Identify which cell holds the provided text, then report its [X, Y] central coordinate. 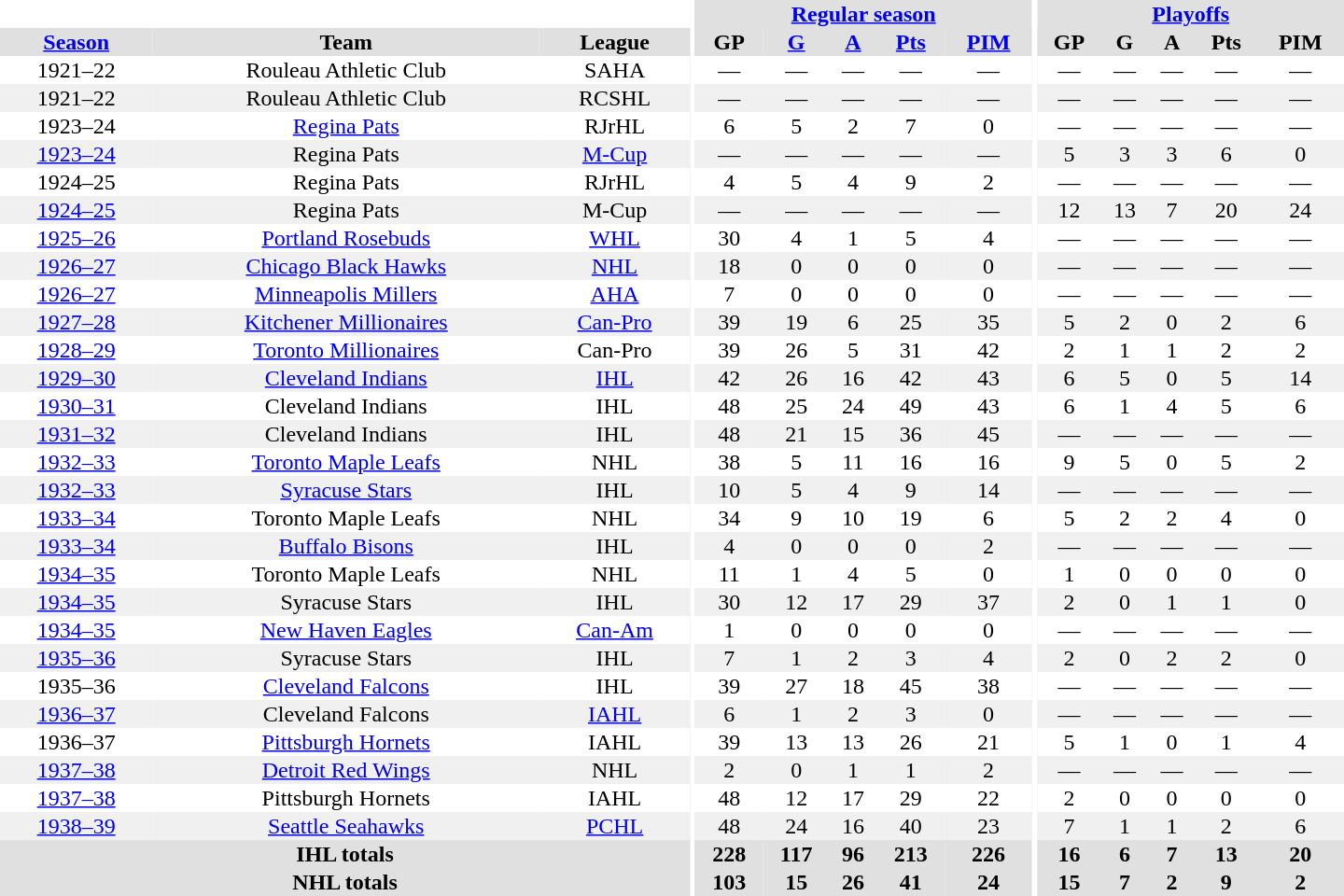
Buffalo Bisons [345, 546]
New Haven Eagles [345, 630]
23 [987, 826]
36 [911, 434]
103 [730, 882]
96 [853, 854]
WHL [614, 238]
1927–28 [77, 322]
34 [730, 518]
1929–30 [77, 378]
Regular season [864, 14]
Kitchener Millionaires [345, 322]
31 [911, 350]
228 [730, 854]
35 [987, 322]
PCHL [614, 826]
213 [911, 854]
Can-Am [614, 630]
AHA [614, 294]
RCSHL [614, 98]
226 [987, 854]
Playoffs [1191, 14]
Detroit Red Wings [345, 770]
1938–39 [77, 826]
1928–29 [77, 350]
Minneapolis Millers [345, 294]
IHL totals [345, 854]
Chicago Black Hawks [345, 266]
SAHA [614, 70]
Portland Rosebuds [345, 238]
NHL totals [345, 882]
37 [987, 602]
41 [911, 882]
Seattle Seahawks [345, 826]
1931–32 [77, 434]
Season [77, 42]
1925–26 [77, 238]
1930–31 [77, 406]
Toronto Millionaires [345, 350]
Team [345, 42]
117 [797, 854]
49 [911, 406]
22 [987, 798]
League [614, 42]
27 [797, 686]
40 [911, 826]
